Find where the given text appears and provide that cell's center as [X, Y] coordinate. 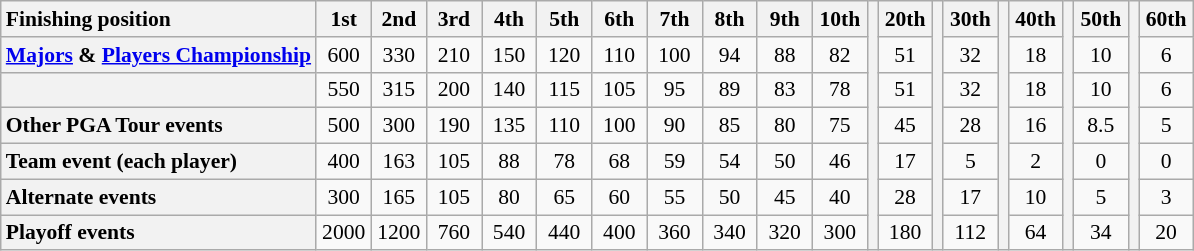
6th [620, 19]
5th [564, 19]
760 [454, 233]
Playoff events [158, 233]
75 [840, 126]
40 [840, 197]
94 [730, 55]
10th [840, 19]
163 [398, 162]
210 [454, 55]
30th [970, 19]
34 [1100, 233]
65 [564, 197]
135 [510, 126]
20 [1166, 233]
54 [730, 162]
60th [1166, 19]
140 [510, 90]
115 [564, 90]
40th [1036, 19]
Alternate events [158, 197]
7th [674, 19]
50th [1100, 19]
190 [454, 126]
64 [1036, 233]
360 [674, 233]
Team event (each player) [158, 162]
120 [564, 55]
112 [970, 233]
1200 [398, 233]
16 [1036, 126]
Finishing position [158, 19]
82 [840, 55]
3 [1166, 197]
8.5 [1100, 126]
55 [674, 197]
90 [674, 126]
3rd [454, 19]
330 [398, 55]
320 [784, 233]
540 [510, 233]
46 [840, 162]
95 [674, 90]
550 [344, 90]
165 [398, 197]
2000 [344, 233]
9th [784, 19]
Majors & Players Championship [158, 55]
440 [564, 233]
20th [906, 19]
68 [620, 162]
85 [730, 126]
83 [784, 90]
Other PGA Tour events [158, 126]
59 [674, 162]
8th [730, 19]
4th [510, 19]
2nd [398, 19]
500 [344, 126]
180 [906, 233]
340 [730, 233]
315 [398, 90]
600 [344, 55]
89 [730, 90]
200 [454, 90]
150 [510, 55]
60 [620, 197]
1st [344, 19]
2 [1036, 162]
